For the text-containing cell, return its midpoint in [X, Y] coordinate format. 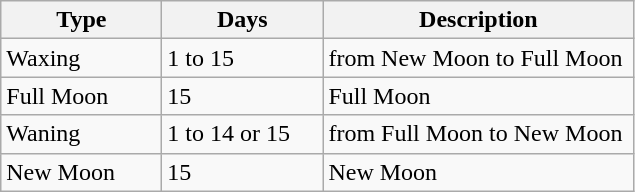
Days [242, 20]
from Full Moon to New Moon [478, 134]
1 to 15 [242, 58]
from New Moon to Full Moon [478, 58]
1 to 14 or 15 [242, 134]
Waxing [82, 58]
Description [478, 20]
Type [82, 20]
Waning [82, 134]
